Find where the given text appears and provide that cell's center as (x, y) coordinate. 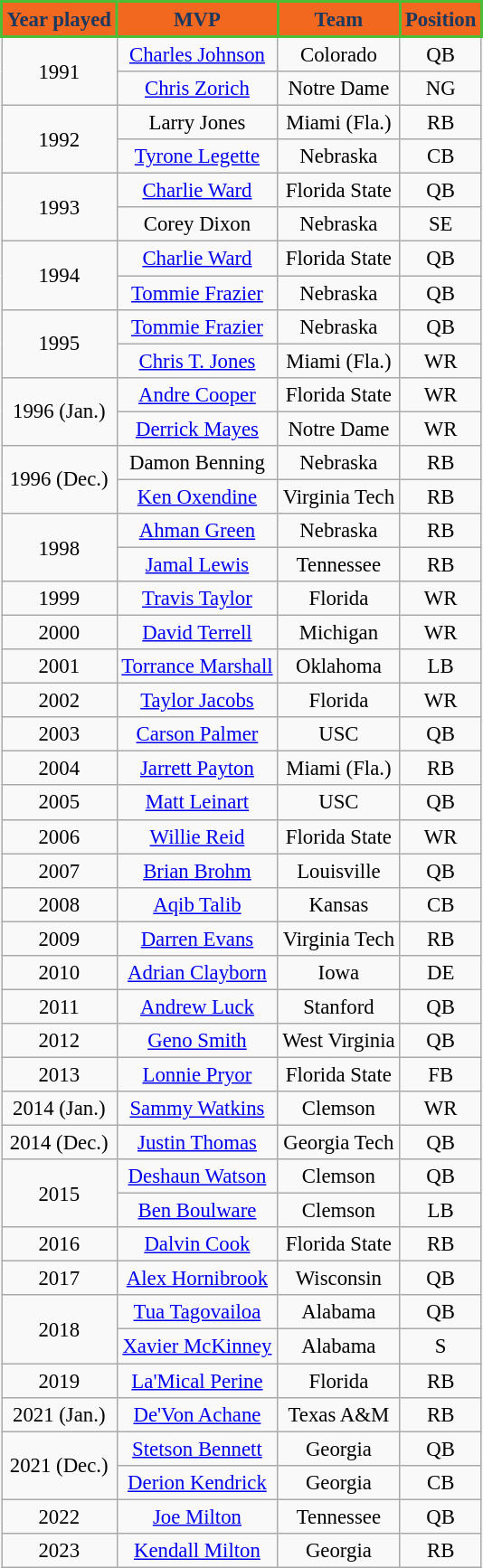
2008 (60, 904)
1992 (60, 139)
1999 (60, 599)
Aqib Talib (197, 904)
1995 (60, 344)
Xavier McKinney (197, 1346)
Ahman Green (197, 531)
Charles Johnson (197, 54)
S (441, 1346)
Brian Brohm (197, 871)
Travis Taylor (197, 599)
Michigan (338, 633)
Dalvin Cook (197, 1244)
2004 (60, 769)
West Virginia (338, 1041)
Corey Dixon (197, 225)
Derion Kendrick (197, 1482)
1996 (Dec.) (60, 479)
2013 (60, 1074)
1991 (60, 71)
2005 (60, 803)
2009 (60, 939)
Wisconsin (338, 1279)
Kendall Milton (197, 1551)
Geno Smith (197, 1041)
Justin Thomas (197, 1143)
1993 (60, 208)
Georgia Tech (338, 1143)
Stetson Bennett (197, 1449)
2014 (Dec.) (60, 1143)
Team (338, 20)
2023 (60, 1551)
2000 (60, 633)
2021 (Jan.) (60, 1414)
Sammy Watkins (197, 1109)
Position (441, 20)
Chris Zorich (197, 89)
NG (441, 89)
La'Mical Perine (197, 1381)
2018 (60, 1329)
Andre Cooper (197, 394)
Adrian Clayborn (197, 973)
Tyrone Legette (197, 156)
Willie Reid (197, 836)
Carson Palmer (197, 734)
2011 (60, 1006)
2017 (60, 1279)
SE (441, 225)
Colorado (338, 54)
Year played (60, 20)
Matt Leinart (197, 803)
2021 (Dec.) (60, 1465)
2010 (60, 973)
Deshaun Watson (197, 1176)
1998 (60, 548)
2015 (60, 1194)
2001 (60, 666)
2016 (60, 1244)
Alex Hornibrook (197, 1279)
Darren Evans (197, 939)
2022 (60, 1516)
De'Von Achane (197, 1414)
Tua Tagovailoa (197, 1312)
Jamal Lewis (197, 564)
David Terrell (197, 633)
1996 (Jan.) (60, 411)
2006 (60, 836)
Taylor Jacobs (197, 701)
Kansas (338, 904)
Iowa (338, 973)
2002 (60, 701)
2012 (60, 1041)
Torrance Marshall (197, 666)
Lonnie Pryor (197, 1074)
Louisville (338, 871)
Chris T. Jones (197, 361)
Joe Milton (197, 1516)
Jarrett Payton (197, 769)
MVP (197, 20)
Ben Boulware (197, 1211)
Stanford (338, 1006)
2003 (60, 734)
Larry Jones (197, 123)
Ken Oxendine (197, 496)
2014 (Jan.) (60, 1109)
Derrick Mayes (197, 429)
Oklahoma (338, 666)
2007 (60, 871)
DE (441, 973)
1994 (60, 275)
Andrew Luck (197, 1006)
Texas A&M (338, 1414)
Damon Benning (197, 463)
FB (441, 1074)
2019 (60, 1381)
